Return [X, Y] of the center of cell containing provided text 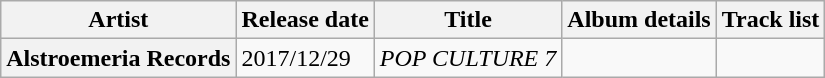
Artist [118, 20]
Title [468, 20]
2017/12/29 [305, 58]
Track list [770, 20]
POP CULTURE 7 [468, 58]
Album details [639, 20]
Alstroemeria Records [118, 58]
Release date [305, 20]
